For the text-containing cell, return its midpoint in [X, Y] coordinate format. 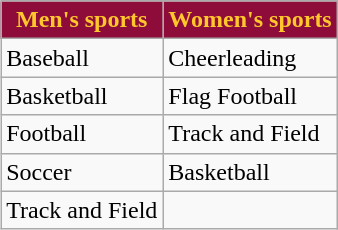
Football [82, 134]
Baseball [82, 58]
Flag Football [250, 96]
Cheerleading [250, 58]
Soccer [82, 172]
Women's sports [250, 20]
Men's sports [82, 20]
